Identify which cell holds the provided text, then report its (x, y) central coordinate. 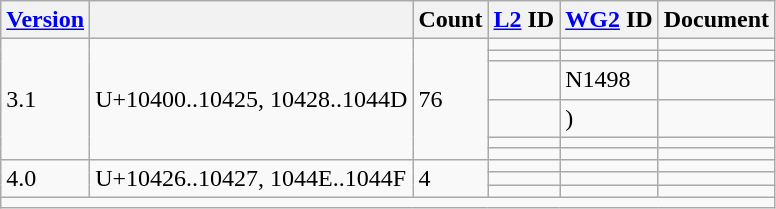
76 (450, 99)
Count (450, 20)
N1498 (609, 80)
4.0 (46, 178)
) (609, 118)
4 (450, 178)
WG2 ID (609, 20)
3.1 (46, 99)
Version (46, 20)
U+10426..10427, 1044E..1044F (252, 178)
U+10400..10425, 10428..1044D (252, 99)
L2 ID (524, 20)
Document (716, 20)
